From the cell containing the given text, extract its center point as (X, Y) coordinate. 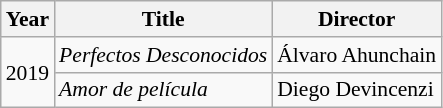
Perfectos Desconocidos (163, 55)
Diego Devincenzi (356, 90)
Year (28, 19)
2019 (28, 72)
Álvaro Ahunchain (356, 55)
Title (163, 19)
Director (356, 19)
Amor de película (163, 90)
